Identify which cell holds the provided text, then report its [x, y] central coordinate. 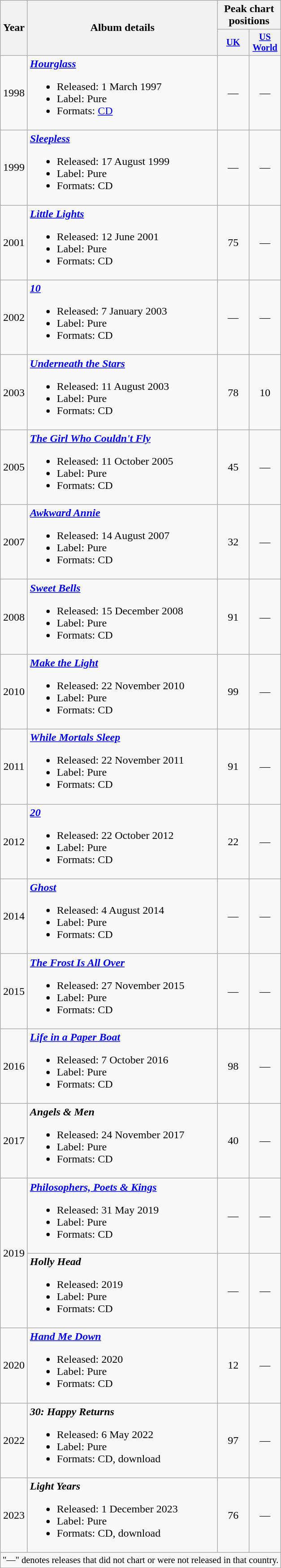
2020 [14, 1366]
While Mortals SleepReleased: 22 November 2011Label: PureFormats: CD [122, 766]
2008 [14, 617]
22 [233, 842]
20Released: 22 October 2012Label: PureFormats: CD [122, 842]
1998 [14, 92]
Make the LightReleased: 22 November 2010Label: PureFormats: CD [122, 692]
Angels & MenReleased: 24 November 2017Label: PureFormats: CD [122, 1141]
98 [233, 1066]
2017 [14, 1141]
Hand Me DownReleased: 2020Label: PureFormats: CD [122, 1366]
45 [233, 467]
Sweet BellsReleased: 15 December 2008Label: PureFormats: CD [122, 617]
1999 [14, 168]
97 [233, 1440]
76 [233, 1516]
"—" denotes releases that did not chart or were not released in that country. [141, 1560]
Underneath the StarsReleased: 11 August 2003Label: PureFormats: CD [122, 393]
Philosophers, Poets & KingsReleased: 31 May 2019Label: PureFormats: CD [122, 1215]
The Frost Is All OverReleased: 27 November 2015Label: PureFormats: CD [122, 991]
SleeplessReleased: 17 August 1999Label: PureFormats: CD [122, 168]
2003 [14, 393]
Peak chart positions [249, 15]
75 [233, 243]
2012 [14, 842]
32 [233, 542]
Life in a Paper BoatReleased: 7 October 2016Label: PureFormats: CD [122, 1066]
2005 [14, 467]
30: Happy ReturnsReleased: 6 May 2022Label: PureFormats: CD, download [122, 1440]
Holly HeadReleased: 2019Label: PureFormats: CD [122, 1291]
40 [233, 1141]
US World [265, 43]
GhostReleased: 4 August 2014Label: PureFormats: CD [122, 916]
UK [233, 43]
2007 [14, 542]
2002 [14, 317]
12 [233, 1366]
2011 [14, 766]
99 [233, 692]
2022 [14, 1440]
2019 [14, 1253]
HourglassReleased: 1 March 1997Label: PureFormats: CD [122, 92]
78 [233, 393]
10 [265, 393]
The Girl Who Couldn't FlyReleased: 11 October 2005Label: PureFormats: CD [122, 467]
Album details [122, 28]
10Released: 7 January 2003Label: PureFormats: CD [122, 317]
2023 [14, 1516]
2016 [14, 1066]
Awkward AnnieReleased: 14 August 2007Label: PureFormats: CD [122, 542]
2001 [14, 243]
Little LightsReleased: 12 June 2001Label: PureFormats: CD [122, 243]
Light YearsReleased: 1 December 2023Label: PureFormats: CD, download [122, 1516]
2010 [14, 692]
2014 [14, 916]
2015 [14, 991]
Year [14, 28]
